For the text-containing cell, return its midpoint in [X, Y] coordinate format. 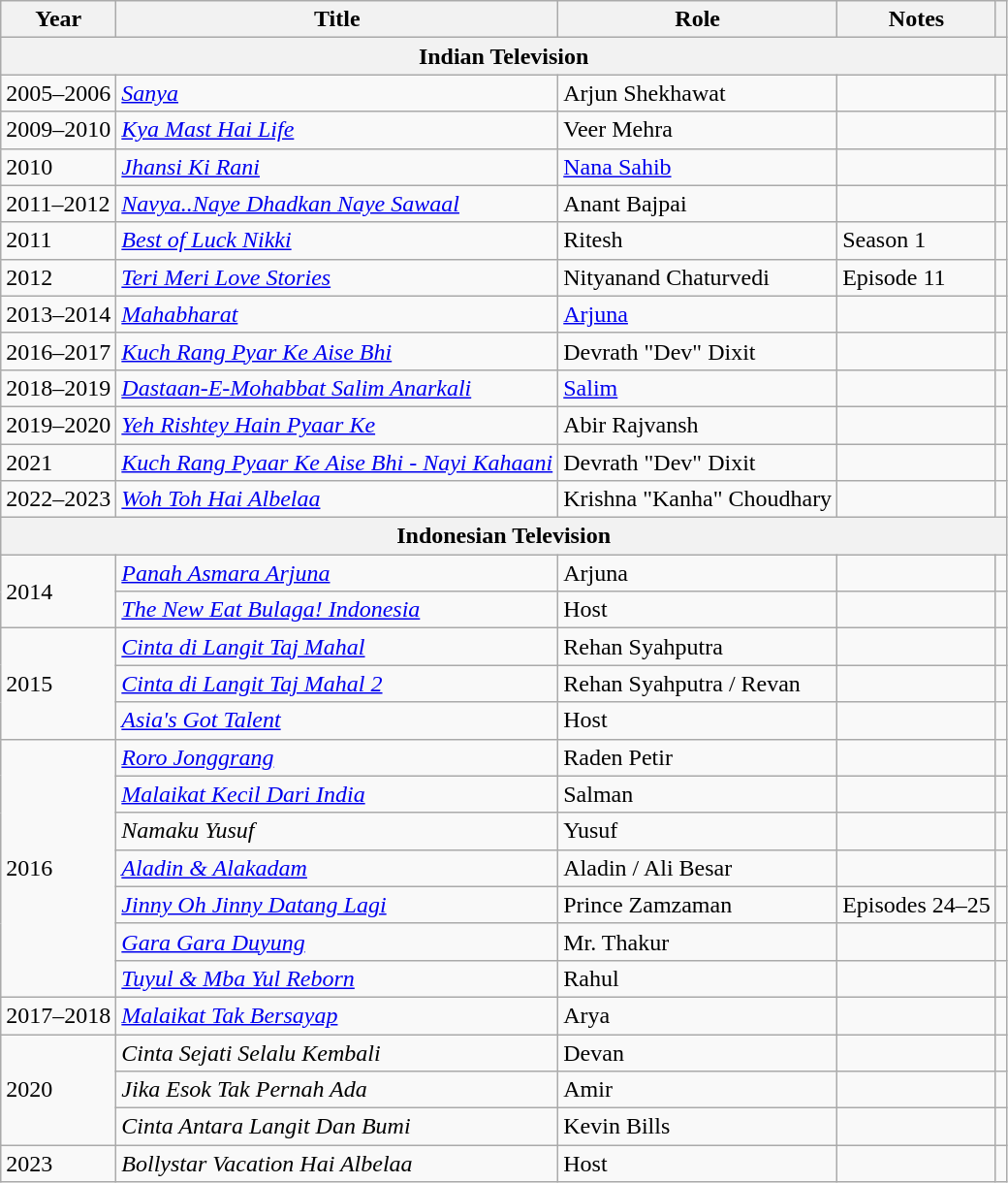
2009–2010 [58, 130]
Nana Sahib [698, 167]
2005–2006 [58, 93]
2022–2023 [58, 499]
Arjun Shekhawat [698, 93]
2011 [58, 240]
Prince Zamzaman [698, 905]
Best of Luck Nikki [337, 240]
Jika Esok Tak Pernah Ada [337, 1090]
Namaku Yusuf [337, 831]
2016–2017 [58, 351]
2021 [58, 463]
Sanya [337, 93]
Dastaan-E-Mohabbat Salim Anarkali [337, 388]
Episodes 24–25 [917, 905]
Malaikat Kecil Dari India [337, 794]
2019–2020 [58, 425]
Mr. Thakur [698, 942]
Mahabharat [337, 314]
Cinta di Langit Taj Mahal [337, 647]
Rehan Syahputra / Revan [698, 684]
Season 1 [917, 240]
Aladin & Alakadam [337, 868]
Arya [698, 1015]
Krishna "Kanha" Choudhary [698, 499]
Kevin Bills [698, 1127]
Roro Jonggrang [337, 757]
Yeh Rishtey Hain Pyaar Ke [337, 425]
2014 [58, 591]
Panah Asmara Arjuna [337, 573]
Gara Gara Duyung [337, 942]
Kya Mast Hai Life [337, 130]
2018–2019 [58, 388]
Devan [698, 1052]
Aladin / Ali Besar [698, 868]
2023 [58, 1164]
Ritesh [698, 240]
Year [58, 19]
Rehan Syahputra [698, 647]
Role [698, 19]
Tuyul & Mba Yul Reborn [337, 978]
Bollystar Vacation Hai Albelaa [337, 1164]
Kuch Rang Pyar Ke Aise Bhi [337, 351]
Episode 11 [917, 277]
Cinta Sejati Selalu Kembali [337, 1052]
The New Eat Bulaga! Indonesia [337, 610]
Kuch Rang Pyaar Ke Aise Bhi - Nayi Kahaani [337, 463]
2010 [58, 167]
Woh Toh Hai Albelaa [337, 499]
Amir [698, 1090]
Jhansi Ki Rani [337, 167]
Anant Bajpai [698, 204]
Abir Rajvansh [698, 425]
2013–2014 [58, 314]
Cinta di Langit Taj Mahal 2 [337, 684]
Salman [698, 794]
Nityanand Chaturvedi [698, 277]
2017–2018 [58, 1015]
Cinta Antara Langit Dan Bumi [337, 1127]
Title [337, 19]
Malaikat Tak Bersayap [337, 1015]
Notes [917, 19]
2012 [58, 277]
Jinny Oh Jinny Datang Lagi [337, 905]
Teri Meri Love Stories [337, 277]
Yusuf [698, 831]
Veer Mehra [698, 130]
2020 [58, 1089]
Navya..Naye Dhadkan Naye Sawaal [337, 204]
2016 [58, 868]
Salim [698, 388]
Asia's Got Talent [337, 720]
Rahul [698, 978]
2015 [58, 684]
2011–2012 [58, 204]
Raden Petir [698, 757]
Indonesian Television [504, 536]
Indian Television [504, 56]
